Determine the (x, y) coordinate at the center of the cell enclosing the given text.  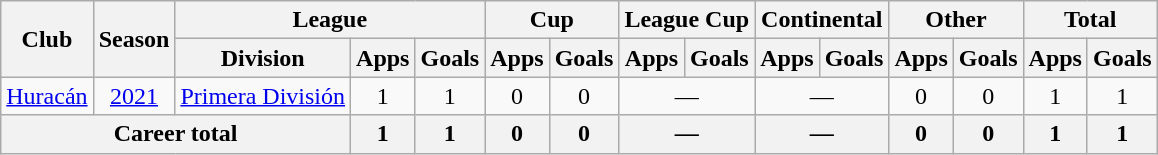
Primera División (263, 96)
Continental (822, 20)
Cup (552, 20)
League (330, 20)
Career total (176, 134)
Huracán (47, 96)
2021 (134, 96)
Club (47, 39)
Season (134, 39)
Other (956, 20)
Total (1090, 20)
Division (263, 58)
League Cup (687, 20)
